Determine the [x, y] coordinate at the center of the cell enclosing the given text.  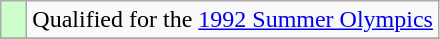
Qualified for the 1992 Summer Olympics [233, 20]
